Locate the cell with the specified text and output its (x, y) center coordinate. 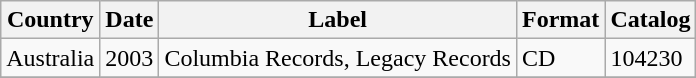
2003 (130, 58)
Date (130, 20)
CD (560, 58)
Columbia Records, Legacy Records (338, 58)
Country (50, 20)
Label (338, 20)
Format (560, 20)
Catalog (650, 20)
Australia (50, 58)
104230 (650, 58)
